Locate the cell with the specified text and output its (X, Y) center coordinate. 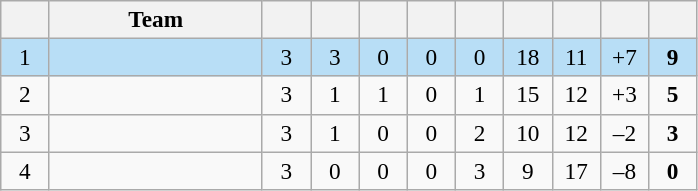
–8 (624, 170)
15 (528, 95)
17 (576, 170)
Team (156, 19)
18 (528, 57)
5 (673, 95)
10 (528, 133)
–2 (624, 133)
11 (576, 57)
+3 (624, 95)
+7 (624, 57)
4 (25, 170)
